Locate the cell with the specified text and output its [X, Y] center coordinate. 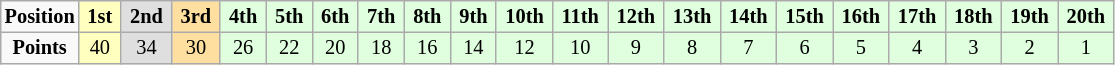
4 [917, 48]
3 [973, 48]
8th [427, 17]
10 [580, 48]
18th [973, 17]
9 [636, 48]
12th [636, 17]
4th [243, 17]
16th [861, 17]
5th [289, 17]
13th [692, 17]
14th [748, 17]
1st [100, 17]
20 [335, 48]
10th [524, 17]
34 [146, 48]
15th [805, 17]
Position [40, 17]
5 [861, 48]
7th [381, 17]
3rd [196, 17]
8 [692, 48]
6th [335, 17]
26 [243, 48]
6 [805, 48]
19th [1030, 17]
22 [289, 48]
11th [580, 17]
40 [100, 48]
17th [917, 17]
30 [196, 48]
2nd [146, 17]
7 [748, 48]
9th [473, 17]
Points [40, 48]
14 [473, 48]
2 [1030, 48]
12 [524, 48]
20th [1086, 17]
16 [427, 48]
18 [381, 48]
1 [1086, 48]
